Output the (X, Y) coordinate of the center of the cell containing the given text.  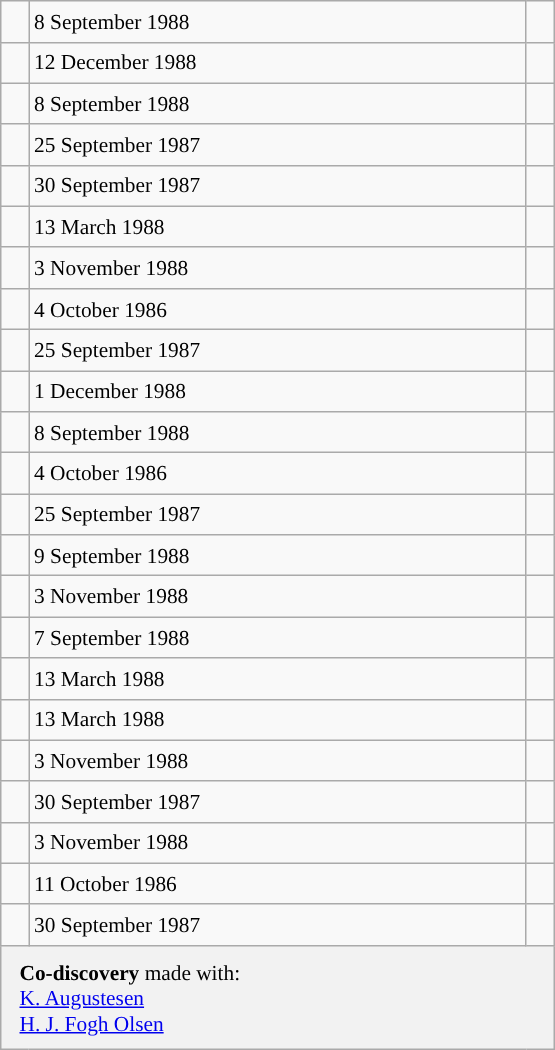
Co-discovery made with: K. Augustesen H. J. Fogh Olsen (278, 998)
11 October 1986 (278, 884)
7 September 1988 (278, 638)
9 September 1988 (278, 556)
1 December 1988 (278, 392)
12 December 1988 (278, 62)
